For the text-containing cell, return its midpoint in (X, Y) coordinate format. 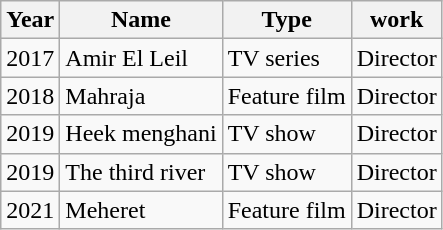
work (396, 20)
Name (141, 20)
2017 (30, 58)
Amir El Leil (141, 58)
2021 (30, 210)
TV series (286, 58)
Meheret (141, 210)
Year (30, 20)
Type (286, 20)
Mahraja (141, 96)
2018 (30, 96)
Heek menghani (141, 134)
The third river (141, 172)
